Scan for the cell matching the given text and deliver its (x, y) coordinate at center. 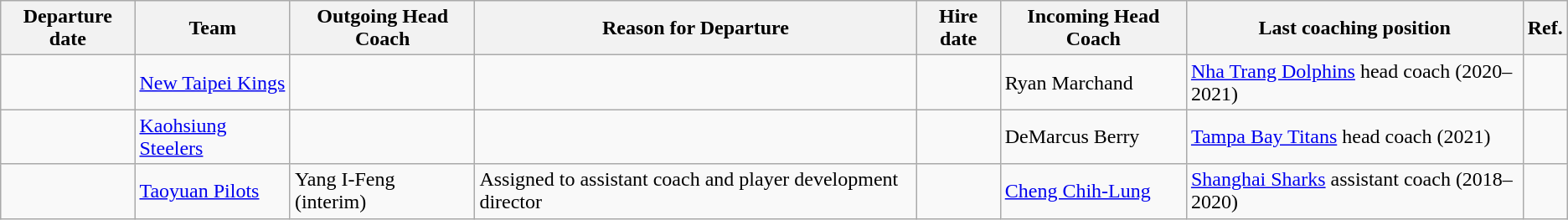
Tampa Bay Titans head coach (2021) (1354, 137)
Departure date (68, 28)
Ryan Marchand (1093, 82)
Team (213, 28)
Nha Trang Dolphins head coach (2020–2021) (1354, 82)
Taoyuan Pilots (213, 191)
Shanghai Sharks assistant coach (2018–2020) (1354, 191)
DeMarcus Berry (1093, 137)
Cheng Chih-Lung (1093, 191)
Assigned to assistant coach and player development director (695, 191)
New Taipei Kings (213, 82)
Yang I-Feng (interim) (382, 191)
Last coaching position (1354, 28)
Reason for Departure (695, 28)
Outgoing Head Coach (382, 28)
Hire date (958, 28)
Kaohsiung Steelers (213, 137)
Ref. (1545, 28)
Incoming Head Coach (1093, 28)
